Identify which cell holds the provided text, then report its [X, Y] central coordinate. 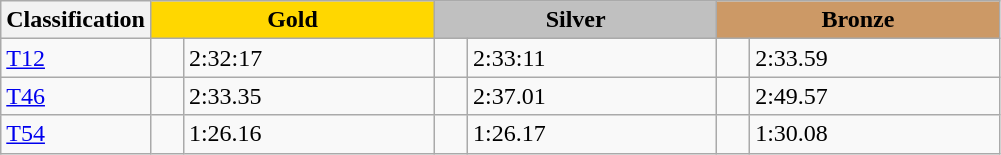
Classification [76, 20]
2:32:17 [308, 58]
2:33.35 [308, 96]
Gold [292, 20]
1:26.17 [592, 134]
Silver [576, 20]
1:26.16 [308, 134]
2:33:11 [592, 58]
2:49.57 [874, 96]
T12 [76, 58]
1:30.08 [874, 134]
T46 [76, 96]
2:37.01 [592, 96]
T54 [76, 134]
Bronze [858, 20]
2:33.59 [874, 58]
